Detect which cell encompasses the target text, then output its (x, y) center coordinate. 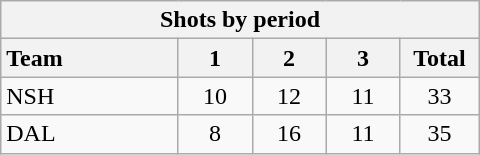
Total (440, 58)
Team (90, 58)
Shots by period (240, 20)
8 (215, 134)
35 (440, 134)
2 (289, 58)
10 (215, 96)
12 (289, 96)
33 (440, 96)
16 (289, 134)
DAL (90, 134)
NSH (90, 96)
1 (215, 58)
3 (363, 58)
